Scan for the cell matching the given text and deliver its [X, Y] coordinate at center. 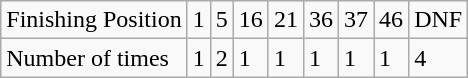
2 [222, 58]
36 [320, 20]
DNF [438, 20]
4 [438, 58]
Number of times [94, 58]
21 [286, 20]
16 [250, 20]
37 [356, 20]
5 [222, 20]
Finishing Position [94, 20]
46 [392, 20]
